Identify which cell holds the provided text, then report its (X, Y) central coordinate. 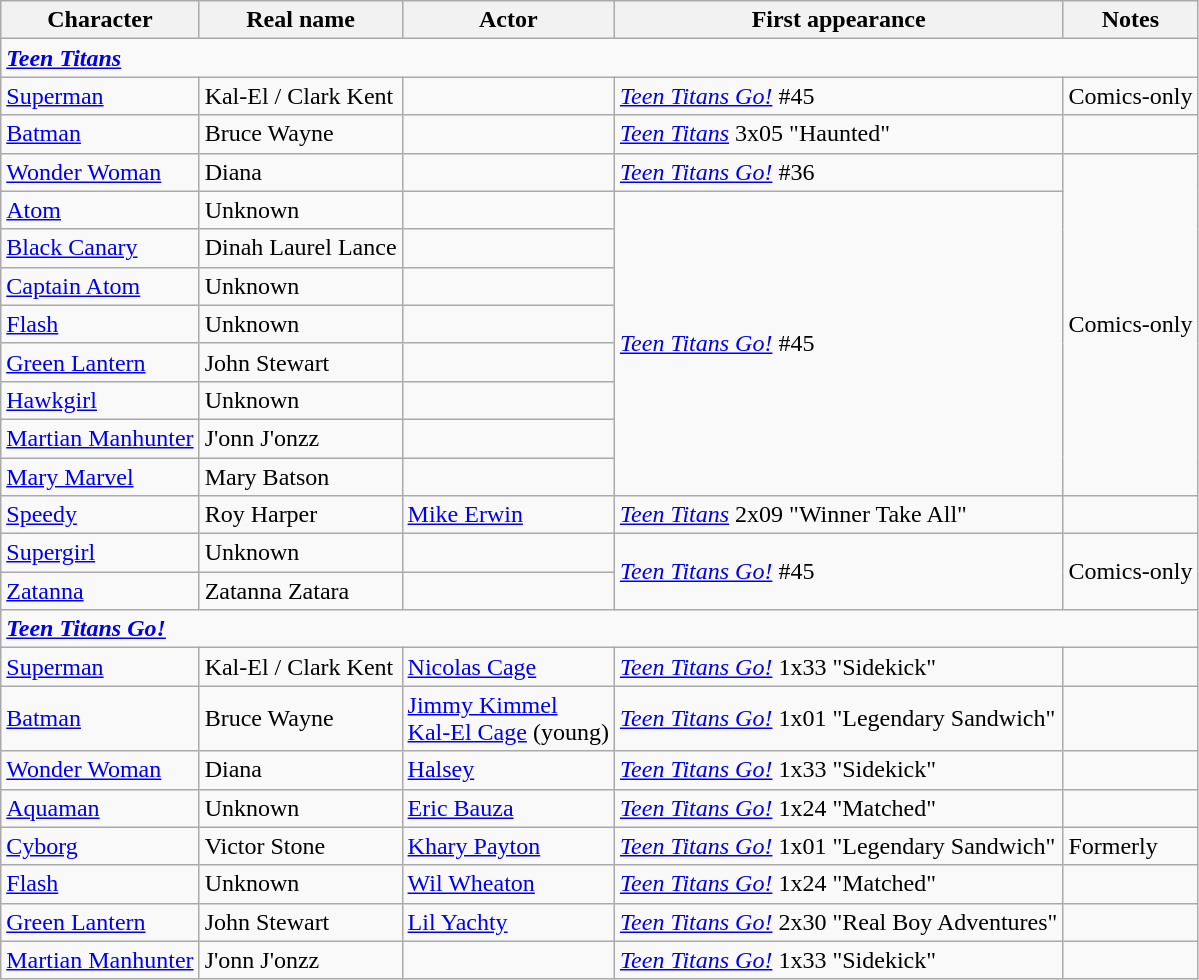
Cyborg (100, 846)
Jimmy KimmelKal-El Cage (young) (508, 718)
Black Canary (100, 248)
Dinah Laurel Lance (300, 248)
Lil Yachty (508, 922)
Mike Erwin (508, 515)
Character (100, 20)
Teen Titans 2x09 "Winner Take All" (838, 515)
Actor (508, 20)
Teen Titans Go! (600, 629)
Khary Payton (508, 846)
Roy Harper (300, 515)
Aquaman (100, 808)
Speedy (100, 515)
Teen Titans Go! 2x30 "Real Boy Adventures" (838, 922)
Victor Stone (300, 846)
Mary Batson (300, 477)
Notes (1130, 20)
Teen Titans 3x05 "Haunted" (838, 134)
First appearance (838, 20)
Teen Titans (600, 58)
Formerly (1130, 846)
Zatanna (100, 591)
Zatanna Zatara (300, 591)
Teen Titans Go! #36 (838, 172)
Atom (100, 210)
Hawkgirl (100, 400)
Eric Bauza (508, 808)
Real name (300, 20)
Halsey (508, 770)
Supergirl (100, 553)
Nicolas Cage (508, 667)
Captain Atom (100, 286)
Mary Marvel (100, 477)
Wil Wheaton (508, 884)
